Locate the cell with the specified text and output its [x, y] center coordinate. 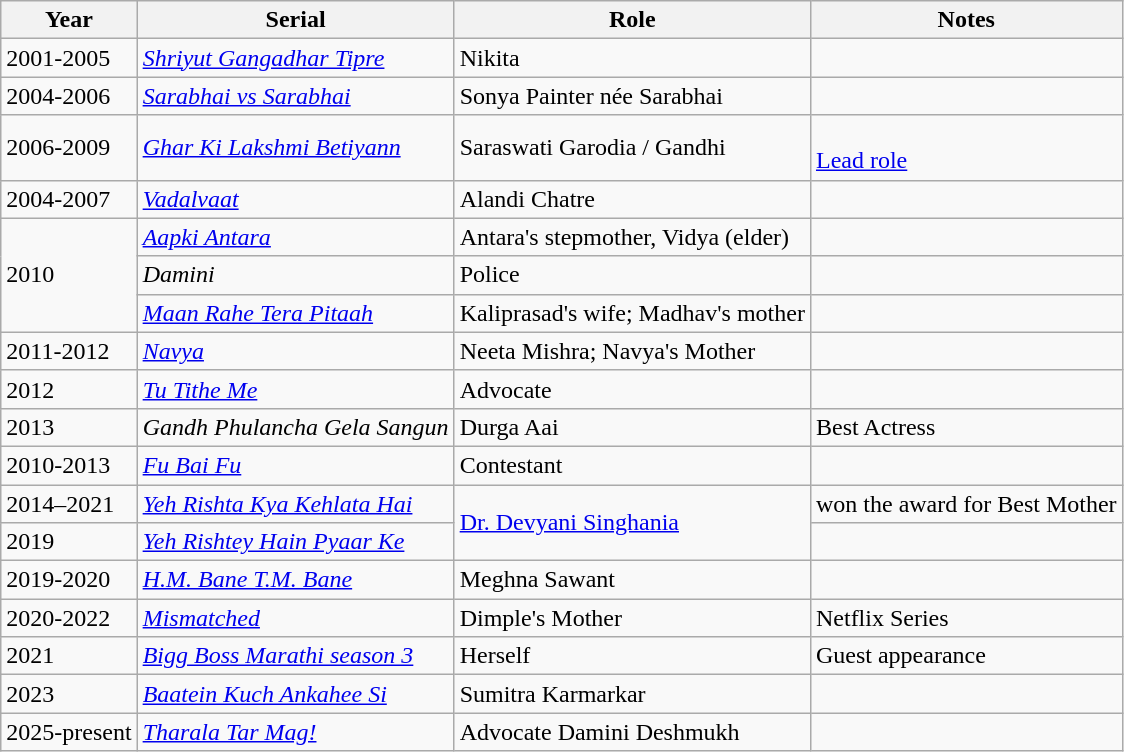
Saraswati Garodia / Gandhi [632, 148]
Tu Tithe Me [296, 389]
Yeh Rishta Kya Kehlata Hai [296, 503]
Nikita [632, 58]
Netflix Series [966, 618]
2010 [69, 275]
Advocate [632, 389]
Damini [296, 275]
Kaliprasad's wife; Madhav's mother [632, 313]
Tharala Tar Mag! [296, 732]
2006-2009 [69, 148]
Advocate Damini Deshmukh [632, 732]
H.M. Bane T.M. Bane [296, 580]
Maan Rahe Tera Pitaah [296, 313]
2020-2022 [69, 618]
Neeta Mishra; Navya's Mother [632, 351]
2010-2013 [69, 465]
Sonya Painter née Sarabhai [632, 96]
Guest appearance [966, 656]
Sumitra Karmarkar [632, 694]
2014–2021 [69, 503]
Police [632, 275]
Alandi Chatre [632, 199]
Gandh Phulancha Gela Sangun [296, 427]
2013 [69, 427]
2004-2006 [69, 96]
Ghar Ki Lakshmi Betiyann [296, 148]
Sarabhai vs Sarabhai [296, 96]
2012 [69, 389]
2004-2007 [69, 199]
Best Actress [966, 427]
Role [632, 20]
Bigg Boss Marathi season 3 [296, 656]
won the award for Best Mother [966, 503]
2021 [69, 656]
2023 [69, 694]
Baatein Kuch Ankahee Si [296, 694]
Navya [296, 351]
Contestant [632, 465]
Lead role [966, 148]
Dimple's Mother [632, 618]
2025-present [69, 732]
2019 [69, 542]
Notes [966, 20]
Year [69, 20]
Mismatched [296, 618]
2001-2005 [69, 58]
Antara's stepmother, Vidya (elder) [632, 237]
Meghna Sawant [632, 580]
Fu Bai Fu [296, 465]
Shriyut Gangadhar Tipre [296, 58]
Aapki Antara [296, 237]
Dr. Devyani Singhania [632, 522]
2011-2012 [69, 351]
2019-2020 [69, 580]
Herself [632, 656]
Vadalvaat [296, 199]
Durga Aai [632, 427]
Serial [296, 20]
Yeh Rishtey Hain Pyaar Ke [296, 542]
